Output the [x, y] coordinate of the center of the cell containing the given text.  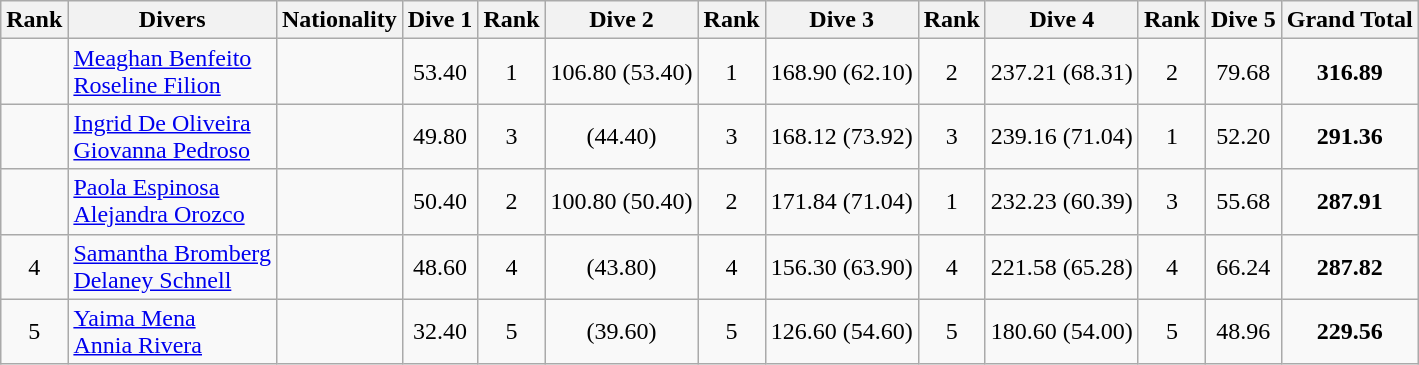
Dive 2 [622, 20]
237.21 (68.31) [1062, 72]
Dive 5 [1243, 20]
Nationality [339, 20]
168.90 (62.10) [842, 72]
66.24 [1243, 266]
48.96 [1243, 332]
52.20 [1243, 136]
Dive 1 [440, 20]
Grand Total [1350, 20]
Samantha BrombergDelaney Schnell [172, 266]
287.82 [1350, 266]
Yaima MenaAnnia Rivera [172, 332]
Dive 3 [842, 20]
(39.60) [622, 332]
168.12 (73.92) [842, 136]
156.30 (63.90) [842, 266]
100.80 (50.40) [622, 202]
126.60 (54.60) [842, 332]
171.84 (71.04) [842, 202]
Meaghan BenfeitoRoseline Filion [172, 72]
32.40 [440, 332]
106.80 (53.40) [622, 72]
316.89 [1350, 72]
Dive 4 [1062, 20]
232.23 (60.39) [1062, 202]
(43.80) [622, 266]
49.80 [440, 136]
Ingrid De OliveiraGiovanna Pedroso [172, 136]
Divers [172, 20]
Paola EspinosaAlejandra Orozco [172, 202]
291.36 [1350, 136]
221.58 (65.28) [1062, 266]
53.40 [440, 72]
(44.40) [622, 136]
50.40 [440, 202]
287.91 [1350, 202]
48.60 [440, 266]
79.68 [1243, 72]
229.56 [1350, 332]
55.68 [1243, 202]
239.16 (71.04) [1062, 136]
180.60 (54.00) [1062, 332]
